Provide the (x, y) coordinate of the cell's center where the given text is located.  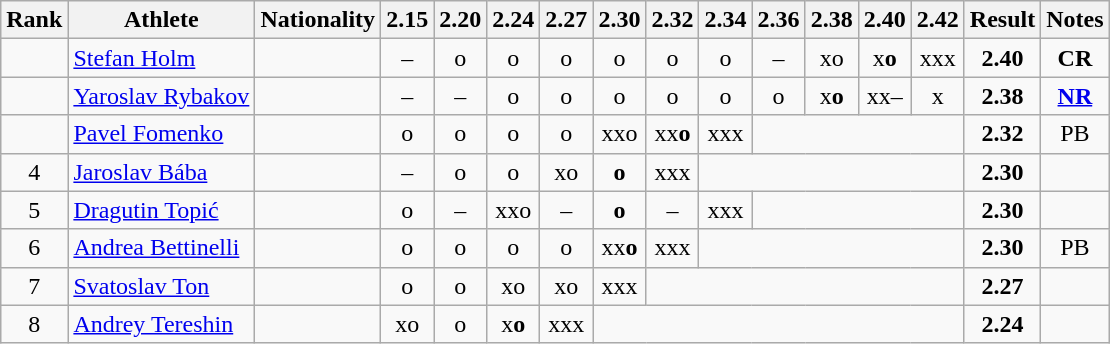
Stefan Holm (162, 58)
Pavel Fomenko (162, 134)
4 (34, 172)
Jaroslav Bába (162, 172)
7 (34, 286)
Rank (34, 20)
2.36 (778, 20)
Dragutin Topić (162, 210)
CR (1075, 58)
8 (34, 324)
Athlete (162, 20)
Andrea Bettinelli (162, 248)
2.20 (460, 20)
NR (1075, 96)
Yaroslav Rybakov (162, 96)
Result (1002, 20)
5 (34, 210)
2.34 (726, 20)
Svatoslav Ton (162, 286)
xx– (884, 96)
6 (34, 248)
2.15 (408, 20)
Andrey Tereshin (162, 324)
Nationality (318, 20)
2.42 (938, 20)
x (938, 96)
Notes (1075, 20)
